From the cell containing the given text, extract its center point as [x, y] coordinate. 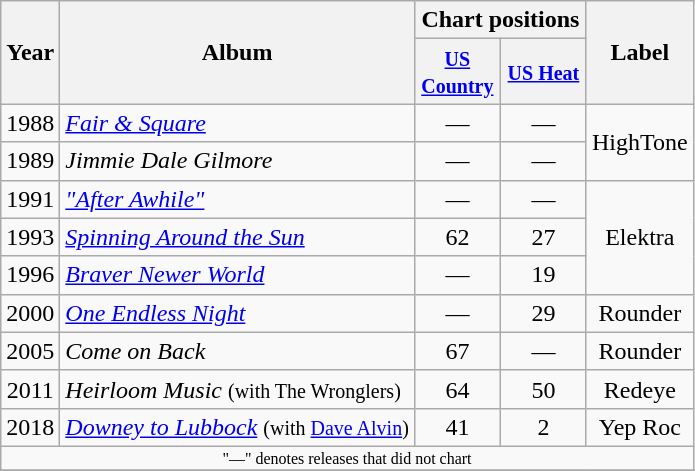
50 [543, 389]
Downey to Lubbock (with Dave Alvin) [238, 427]
Yep Roc [640, 427]
29 [543, 313]
1988 [30, 123]
2 [543, 427]
64 [457, 389]
Year [30, 52]
Album [238, 52]
2018 [30, 427]
Label [640, 52]
1993 [30, 237]
"—" denotes releases that did not chart [347, 458]
62 [457, 237]
1991 [30, 199]
Jimmie Dale Gilmore [238, 161]
67 [457, 351]
Elektra [640, 237]
Fair & Square [238, 123]
1996 [30, 275]
One Endless Night [238, 313]
US Heat [543, 72]
HighTone [640, 142]
2011 [30, 389]
2000 [30, 313]
"After Awhile" [238, 199]
19 [543, 275]
Spinning Around the Sun [238, 237]
Redeye [640, 389]
US Country [457, 72]
41 [457, 427]
Braver Newer World [238, 275]
1989 [30, 161]
2005 [30, 351]
27 [543, 237]
Heirloom Music (with The Wronglers) [238, 389]
Come on Back [238, 351]
Chart positions [500, 20]
